Search for the cell housing the specified text and yield its (x, y) center coordinate. 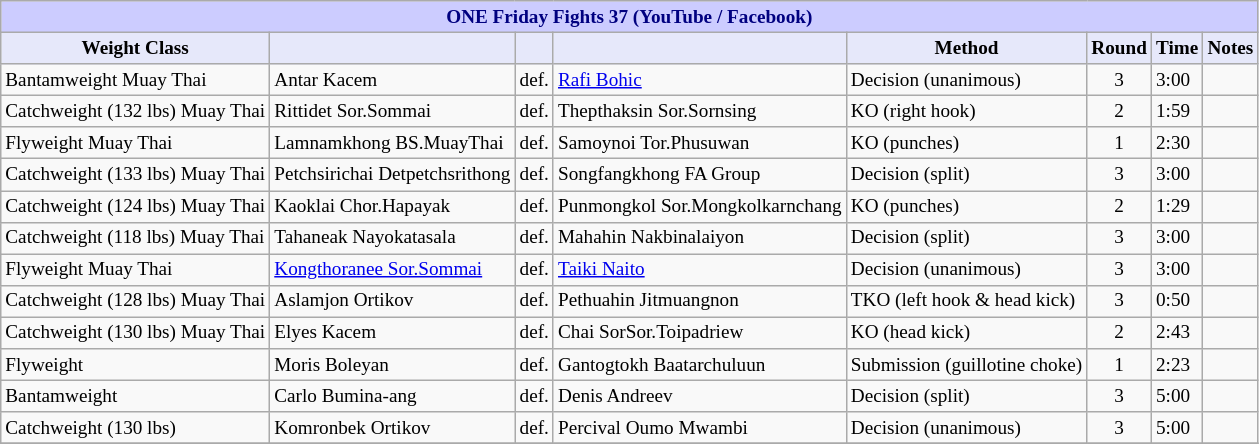
Percival Oumo Mwambi (700, 428)
Catchweight (132 lbs) Muay Thai (136, 111)
Antar Kacem (392, 80)
Samoynoi Tor.Phusuwan (700, 143)
Chai SorSor.Toipadriew (700, 333)
Punmongkol Sor.Mongkolkarnchang (700, 206)
Catchweight (130 lbs) (136, 428)
Aslamjon Ortikov (392, 301)
1:29 (1176, 206)
Catchweight (128 lbs) Muay Thai (136, 301)
Mahahin Nakbinalaiyon (700, 238)
Rittidet Sor.Sommai (392, 111)
Bantamweight Muay Thai (136, 80)
Thepthaksin Sor.Sornsing (700, 111)
KO (right hook) (966, 111)
Submission (guillotine choke) (966, 365)
2:23 (1176, 365)
Carlo Bumina-ang (392, 396)
Time (1176, 48)
ONE Friday Fights 37 (YouTube / Facebook) (630, 17)
Songfangkhong FA Group (700, 175)
Catchweight (130 lbs) Muay Thai (136, 333)
Flyweight (136, 365)
Pethuahin Jitmuangnon (700, 301)
Kongthoranee Sor.Sommai (392, 270)
Komronbek Ortikov (392, 428)
Petchsirichai Detpetchsrithong (392, 175)
Lamnamkhong BS.MuayThai (392, 143)
Tahaneak Nayokatasala (392, 238)
Catchweight (124 lbs) Muay Thai (136, 206)
Notes (1230, 48)
Catchweight (133 lbs) Muay Thai (136, 175)
2:30 (1176, 143)
Kaoklai Chor.Hapayak (392, 206)
0:50 (1176, 301)
Denis Andreev (700, 396)
TKO (left hook & head kick) (966, 301)
Gantogtokh Baatarchuluun (700, 365)
KO (head kick) (966, 333)
Round (1120, 48)
Elyes Kacem (392, 333)
Method (966, 48)
Taiki Naito (700, 270)
Rafi Bohic (700, 80)
Weight Class (136, 48)
Moris Boleyan (392, 365)
Bantamweight (136, 396)
2:43 (1176, 333)
1:59 (1176, 111)
Catchweight (118 lbs) Muay Thai (136, 238)
